Pinpoint the cell where the given text exists, returning its (X, Y) midpoint coordinate. 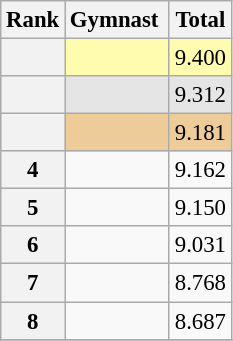
9.150 (200, 208)
Total (200, 20)
8.768 (200, 283)
Gymnast (118, 20)
9.312 (200, 95)
7 (33, 283)
9.181 (200, 133)
4 (33, 170)
9.031 (200, 245)
9.400 (200, 58)
9.162 (200, 170)
Rank (33, 20)
8.687 (200, 321)
8 (33, 321)
5 (33, 208)
6 (33, 245)
